Capture the cell that displays the provided text and extract its (x, y) central coordinate. 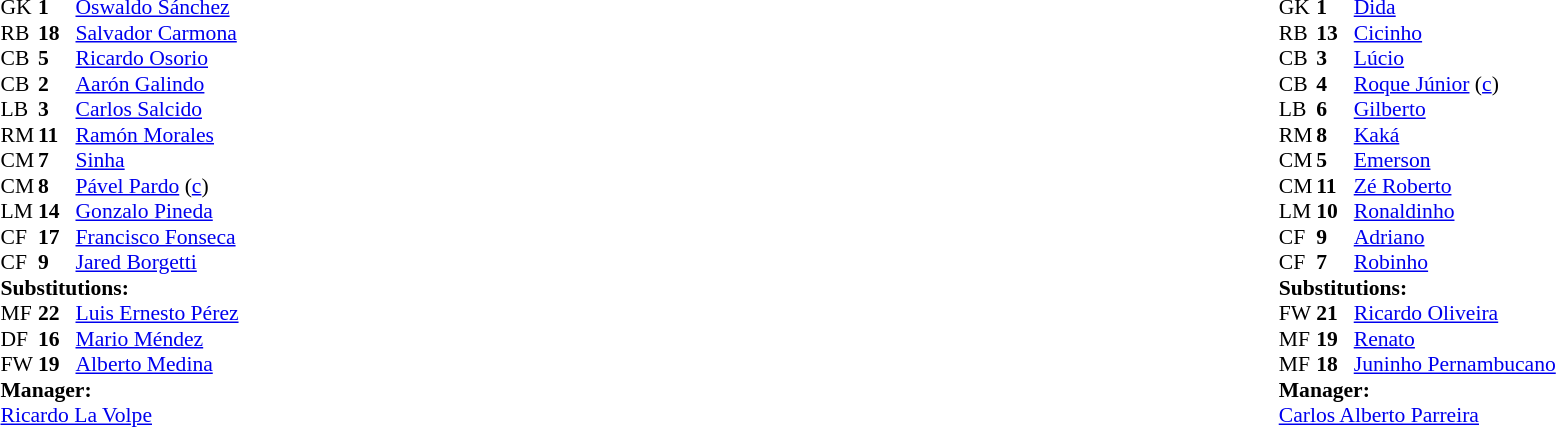
Luis Ernesto Pérez (158, 313)
Roque Júnior (c) (1455, 84)
Gonzalo Pineda (158, 211)
Ricardo Oliveira (1455, 313)
DF (19, 339)
17 (57, 237)
Sinha (158, 161)
Alberto Medina (158, 365)
Zé Roberto (1455, 186)
Carlos Salcido (158, 109)
Ramón Morales (158, 135)
10 (1335, 211)
Jared Borgetti (158, 263)
13 (1335, 33)
21 (1335, 313)
Ricardo Osorio (158, 59)
Mario Méndez (158, 339)
Emerson (1455, 161)
Salvador Carmona (158, 33)
6 (1335, 109)
Gilberto (1455, 109)
Pável Pardo (c) (158, 186)
Robinho (1455, 263)
Aarón Galindo (158, 84)
16 (57, 339)
14 (57, 211)
Kaká (1455, 135)
22 (57, 313)
Lúcio (1455, 59)
4 (1335, 84)
Juninho Pernambucano (1455, 365)
Francisco Fonseca (158, 237)
Cicinho (1455, 33)
Adriano (1455, 237)
Renato (1455, 339)
2 (57, 84)
Ronaldinho (1455, 211)
